Capture the cell that displays the provided text and extract its [x, y] central coordinate. 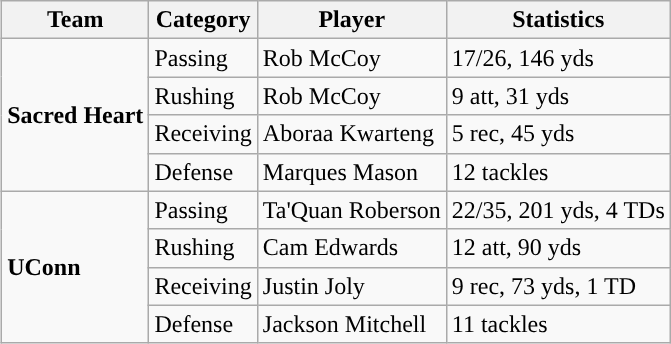
9 rec, 73 yds, 1 TD [558, 286]
Statistics [558, 20]
9 att, 31 yds [558, 96]
Marques Mason [352, 172]
Justin Joly [352, 286]
12 tackles [558, 172]
Cam Edwards [352, 248]
Ta'Quan Roberson [352, 210]
5 rec, 45 yds [558, 134]
Aboraa Kwarteng [352, 134]
Jackson Mitchell [352, 324]
22/35, 201 yds, 4 TDs [558, 210]
Sacred Heart [76, 115]
12 att, 90 yds [558, 248]
Team [76, 20]
17/26, 146 yds [558, 58]
11 tackles [558, 324]
UConn [76, 267]
Player [352, 20]
Category [203, 20]
